Find where the given text appears and provide that cell's center as (x, y) coordinate. 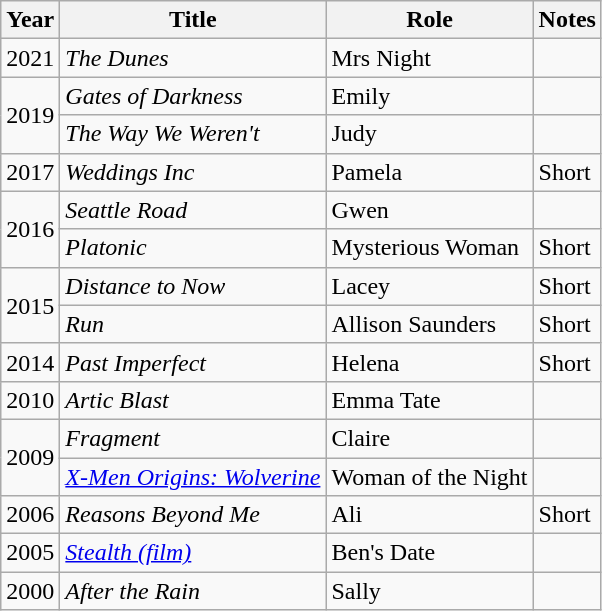
Lacey (430, 286)
2015 (30, 305)
Emily (430, 96)
Ali (430, 515)
X-Men Origins: Wolverine (193, 477)
Claire (430, 438)
2009 (30, 457)
2021 (30, 58)
Year (30, 20)
Gwen (430, 210)
Allison Saunders (430, 324)
The Way We Weren't (193, 134)
2019 (30, 115)
2016 (30, 229)
2005 (30, 553)
Past Imperfect (193, 362)
2000 (30, 591)
Gates of Darkness (193, 96)
Notes (567, 20)
2006 (30, 515)
Ben's Date (430, 553)
Reasons Beyond Me (193, 515)
Fragment (193, 438)
Weddings Inc (193, 172)
Mysterious Woman (430, 248)
Role (430, 20)
Artic Blast (193, 400)
2014 (30, 362)
2010 (30, 400)
Emma Tate (430, 400)
Stealth (film) (193, 553)
2017 (30, 172)
Woman of the Night (430, 477)
Pamela (430, 172)
Judy (430, 134)
The Dunes (193, 58)
Platonic (193, 248)
After the Rain (193, 591)
Sally (430, 591)
Mrs Night (430, 58)
Helena (430, 362)
Run (193, 324)
Seattle Road (193, 210)
Title (193, 20)
Distance to Now (193, 286)
